Extract the (x, y) coordinate from the center of the cell holding the provided text.  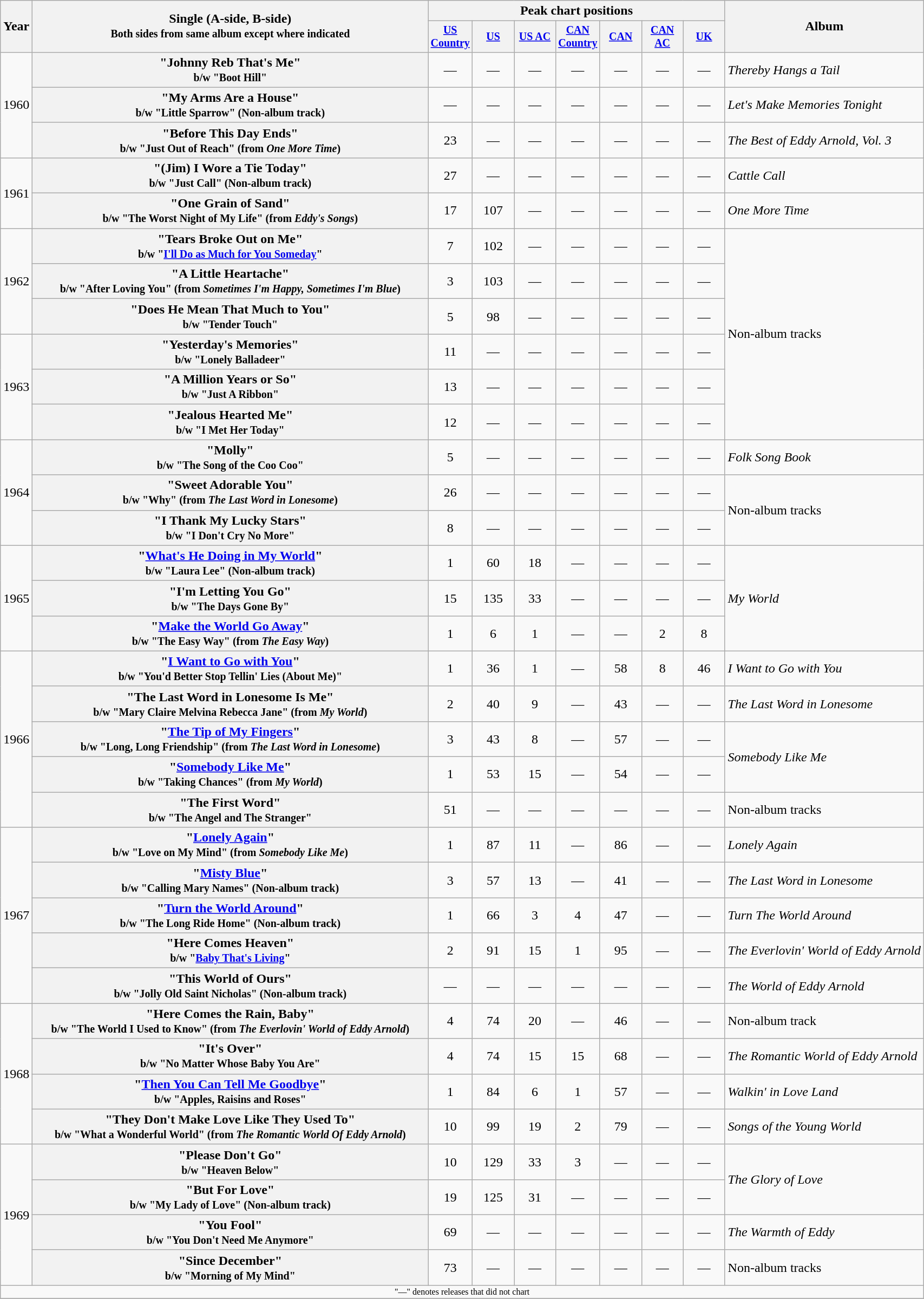
"I'm Letting You Go"b/w "The Days Gone By" (231, 598)
53 (494, 774)
"Before This Day Ends"b/w "Just Out of Reach" (from One More Time) (231, 140)
"Lonely Again"b/w "Love on My Mind" (from Somebody Like Me) (231, 845)
The Romantic World of Eddy Arnold (824, 1056)
"You Fool"b/w "You Don't Need Me Anymore" (231, 1232)
40 (494, 704)
The Everlovin' World of Eddy Arnold (824, 951)
"The Last Word in Lonesome Is Me"b/w "Mary Claire Melvina Rebecca Jane" (from My World) (231, 704)
Album (824, 27)
47 (620, 915)
Let's Make Memories Tonight (824, 105)
"Tears Broke Out on Me"b/w "I'll Do as Much for You Someday" (231, 246)
79 (620, 1126)
"Molly"b/w "The Song of the Coo Coo" (231, 457)
Non-album track (824, 1021)
Single (A-side, B-side)Both sides from same album except where indicated (231, 27)
Cattle Call (824, 175)
Folk Song Book (824, 457)
"My Arms Are a House"b/w "Little Sparrow" (Non-album track) (231, 105)
The Glory of Love (824, 1179)
27 (450, 175)
"A Million Years or So"b/w "Just A Ribbon" (231, 387)
41 (620, 880)
Walkin' in Love Land (824, 1092)
Year (16, 27)
"I Want to Go with You"b/w "You'd Better Stop Tellin' Lies (About Me)" (231, 668)
"I Thank My Lucky Stars"b/w "I Don't Cry No More" (231, 527)
Turn The World Around (824, 915)
US Country (450, 37)
103 (494, 282)
"Jealous Hearted Me"b/w "I Met Her Today" (231, 422)
95 (620, 951)
18 (535, 563)
The Warmth of Eddy (824, 1232)
69 (450, 1232)
135 (494, 598)
Peak chart positions (576, 11)
"Here Comes Heaven"b/w "Baby That's Living" (231, 951)
1969 (16, 1215)
7 (450, 246)
"But For Love"b/w "My Lady of Love" (Non-album track) (231, 1197)
The World of Eddy Arnold (824, 985)
"They Don't Make Love Like They Used To"b/w "What a Wonderful World" (from The Romantic World Of Eddy Arnold) (231, 1126)
73 (450, 1267)
87 (494, 845)
54 (620, 774)
125 (494, 1197)
1968 (16, 1074)
"(Jim) I Wore a Tie Today"b/w "Just Call" (Non-album track) (231, 175)
"This World of Ours"b/w "Jolly Old Saint Nicholas" (Non-album track) (231, 985)
102 (494, 246)
84 (494, 1092)
CAN (620, 37)
"Does He Mean That Much to You"b/w "Tender Touch" (231, 316)
Thereby Hangs a Tail (824, 69)
Somebody Like Me (824, 756)
129 (494, 1162)
The Best of Eddy Arnold, Vol. 3 (824, 140)
"What's He Doing in My World"b/w "Laura Lee" (Non-album track) (231, 563)
86 (620, 845)
"Please Don't Go"b/w "Heaven Below" (231, 1162)
"Somebody Like Me"b/w "Taking Chances" (from My World) (231, 774)
1960 (16, 105)
US AC (535, 37)
23 (450, 140)
"Johnny Reb That's Me"b/w "Boot Hill" (231, 69)
51 (450, 810)
"Sweet Adorable You"b/w "Why" (from The Last Word in Lonesome) (231, 493)
60 (494, 563)
CAN AC (663, 37)
12 (450, 422)
1964 (16, 493)
"The First Word"b/w "The Angel and The Stranger" (231, 810)
1963 (16, 387)
"One Grain of Sand"b/w "The Worst Night of My Life" (from Eddy's Songs) (231, 211)
99 (494, 1126)
91 (494, 951)
CAN Country (578, 37)
36 (494, 668)
20 (535, 1021)
US (494, 37)
"—" denotes releases that did not chart (462, 1291)
26 (450, 493)
1961 (16, 193)
66 (494, 915)
1962 (16, 282)
1966 (16, 739)
98 (494, 316)
"A Little Heartache"b/w "After Loving You" (from Sometimes I'm Happy, Sometimes I'm Blue) (231, 282)
68 (620, 1056)
"Misty Blue"b/w "Calling Mary Names" (Non-album track) (231, 880)
31 (535, 1197)
UK (704, 37)
17 (450, 211)
"Turn the World Around"b/w "The Long Ride Home" (Non-album track) (231, 915)
Lonely Again (824, 845)
Songs of the Young World (824, 1126)
58 (620, 668)
107 (494, 211)
9 (535, 704)
"Make the World Go Away"b/w "The Easy Way" (from The Easy Way) (231, 634)
1965 (16, 598)
One More Time (824, 211)
"Yesterday's Memories"b/w "Lonely Balladeer" (231, 352)
"The Tip of My Fingers"b/w "Long, Long Friendship" (from The Last Word in Lonesome) (231, 739)
I Want to Go with You (824, 668)
My World (824, 598)
1967 (16, 915)
"Then You Can Tell Me Goodbye"b/w "Apples, Raisins and Roses" (231, 1092)
"Since December"b/w "Morning of My Mind" (231, 1267)
"It's Over"b/w "No Matter Whose Baby You Are" (231, 1056)
"Here Comes the Rain, Baby"b/w "The World I Used to Know" (from The Everlovin' World of Eddy Arnold) (231, 1021)
